For the text-containing cell, return its midpoint in (x, y) coordinate format. 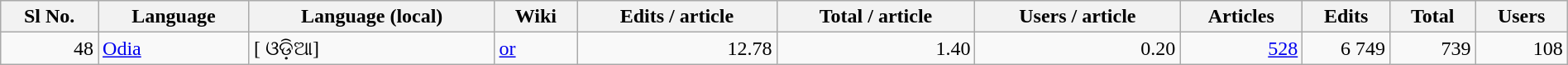
48 (50, 48)
Language (174, 17)
Articles (1241, 17)
Language (local) (372, 17)
or (536, 48)
108 (1522, 48)
0.20 (1078, 48)
Edits (1346, 17)
Total (1432, 17)
Users / article (1078, 17)
Total / article (876, 17)
Edits / article (676, 17)
Users (1522, 17)
[ ଓଡ଼ିଆ] (372, 48)
Odia (174, 48)
Wiki (536, 17)
Sl No. (50, 17)
739 (1432, 48)
1.40 (876, 48)
6 749 (1346, 48)
528 (1241, 48)
12.78 (676, 48)
